Find where the given text appears and provide that cell's center as (x, y) coordinate. 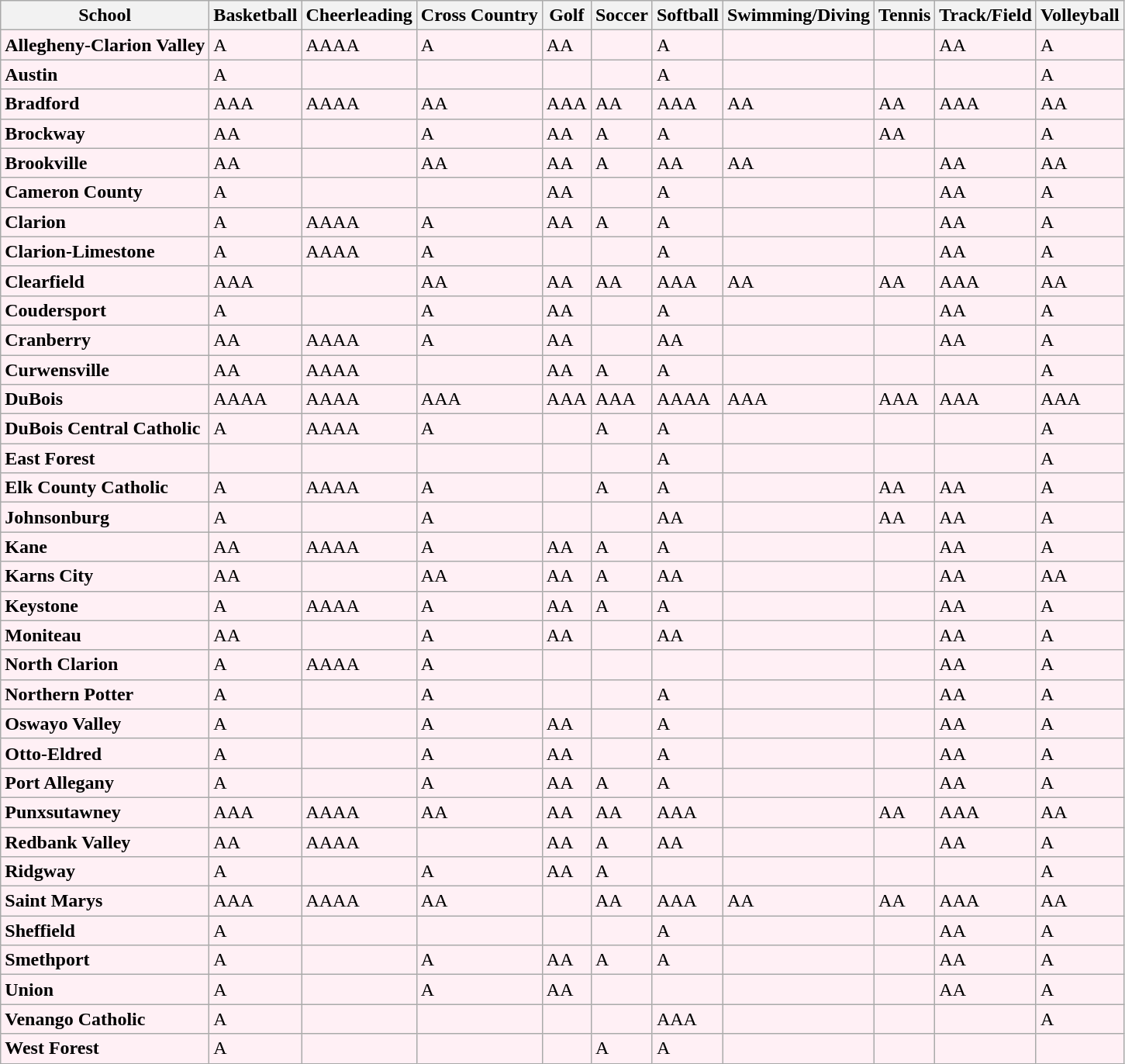
Bradford (105, 104)
Union (105, 990)
Oswayo Valley (105, 724)
Clarion (105, 222)
Ridgway (105, 872)
Johnsonburg (105, 517)
Redbank Valley (105, 841)
East Forest (105, 458)
Track/Field (986, 16)
Soccer (622, 16)
Karns City (105, 576)
Smethport (105, 960)
Basketball (256, 16)
Brockway (105, 133)
Cheerleading (359, 16)
North Clarion (105, 665)
Otto-Eldred (105, 753)
Venango Catholic (105, 1019)
Port Allegany (105, 782)
Sheffield (105, 931)
Moniteau (105, 635)
Punxsutawney (105, 812)
Golf (566, 16)
Cross Country (479, 16)
Swimming/Diving (799, 16)
Cameron County (105, 192)
School (105, 16)
Brookville (105, 163)
Volleyball (1079, 16)
Austin (105, 74)
Clarion-Limestone (105, 251)
Kane (105, 547)
Cranberry (105, 340)
West Forest (105, 1048)
Clearfield (105, 281)
Allegheny-Clarion Valley (105, 45)
Saint Marys (105, 901)
Coudersport (105, 310)
Softball (687, 16)
Keystone (105, 606)
DuBois Central Catholic (105, 429)
Curwensville (105, 370)
Elk County Catholic (105, 488)
DuBois (105, 399)
Northern Potter (105, 694)
Tennis (905, 16)
